Capture the cell that displays the provided text and extract its [x, y] central coordinate. 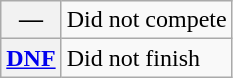
Did not finish [146, 58]
Did not compete [146, 20]
DNF [31, 58]
— [31, 20]
